From the cell containing the given text, extract its center point as (X, Y) coordinate. 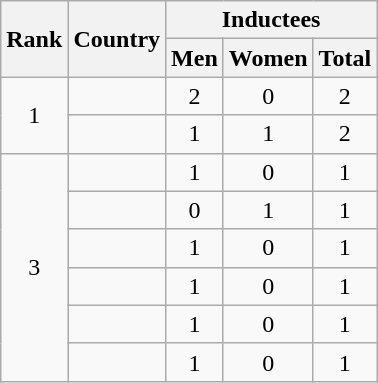
3 (34, 267)
Country (117, 39)
Women (268, 58)
Total (345, 58)
Men (195, 58)
Rank (34, 39)
Inductees (272, 20)
